Detect which cell encompasses the target text, then output its (X, Y) center coordinate. 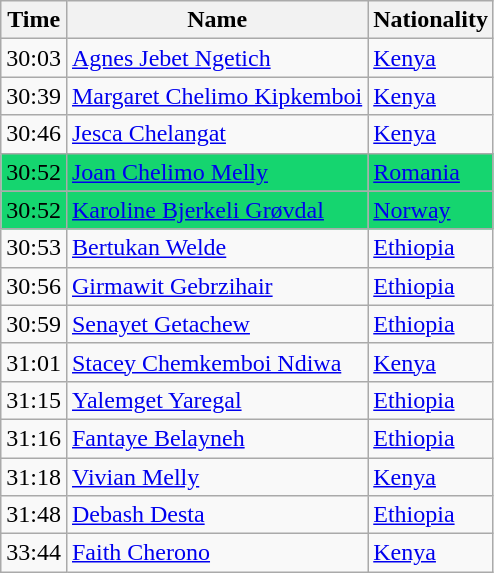
Margaret Chelimo Kipkemboi (216, 96)
Debash Desta (216, 515)
Agnes Jebet Ngetich (216, 58)
31:15 (34, 400)
31:01 (34, 362)
30:03 (34, 58)
Jesca Chelangat (216, 134)
Time (34, 20)
30:59 (34, 324)
30:56 (34, 286)
Joan Chelimo Melly (216, 172)
33:44 (34, 553)
Vivian Melly (216, 477)
Senayet Getachew (216, 324)
Name (216, 20)
Stacey Chemkemboi Ndiwa (216, 362)
Nationality (431, 20)
31:48 (34, 515)
Yalemget Yaregal (216, 400)
Bertukan Welde (216, 248)
Norway (431, 210)
Faith Cherono (216, 553)
Romania (431, 172)
Girmawit Gebrzihair (216, 286)
31:18 (34, 477)
30:39 (34, 96)
Karoline Bjerkeli Grøvdal (216, 210)
30:53 (34, 248)
30:46 (34, 134)
Fantaye Belayneh (216, 438)
31:16 (34, 438)
